Capture the cell that displays the provided text and extract its (x, y) central coordinate. 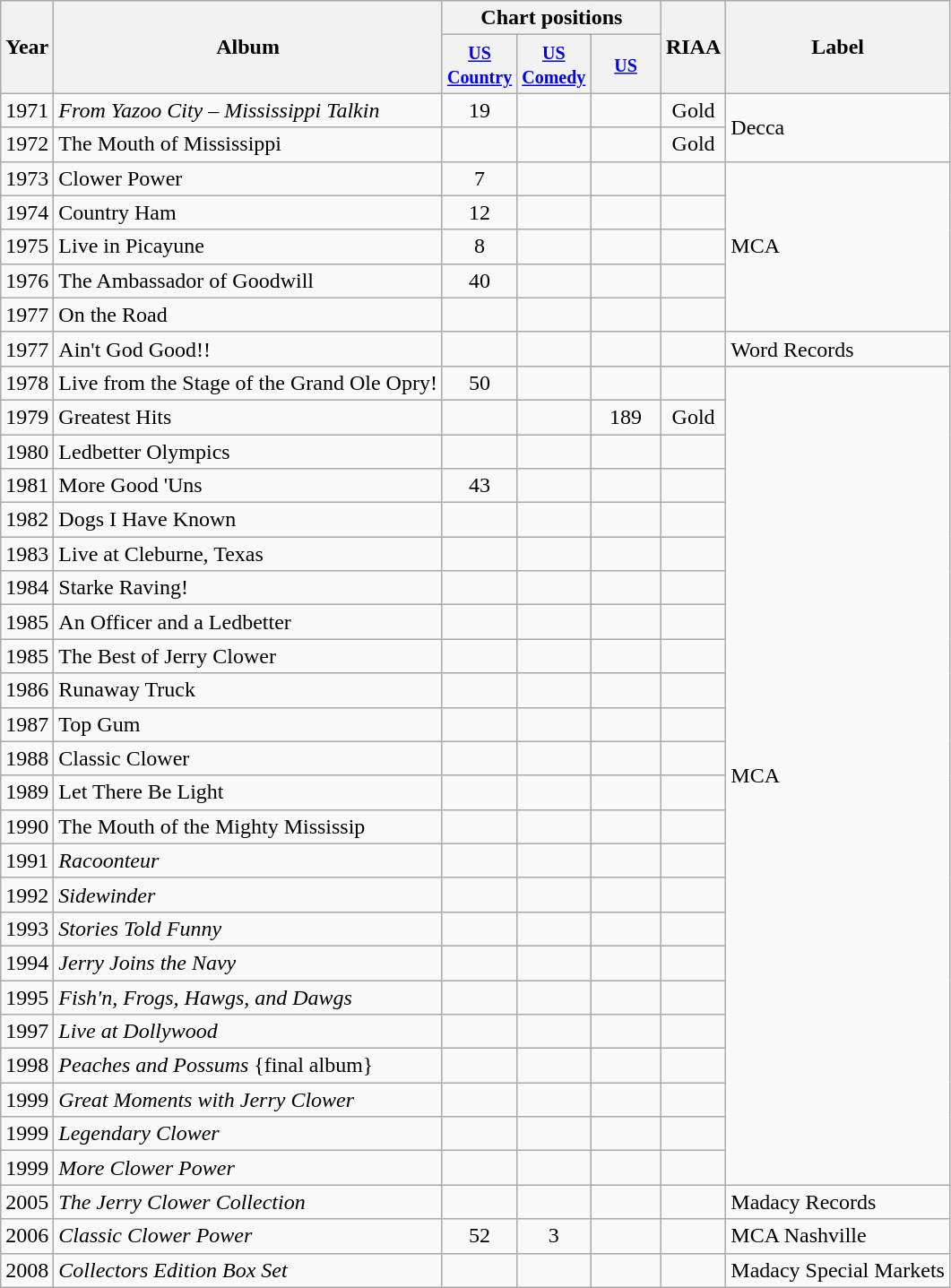
Live in Picayune (248, 246)
1979 (27, 417)
1988 (27, 758)
1983 (27, 554)
1997 (27, 1032)
Racoonteur (248, 860)
1984 (27, 588)
1972 (27, 144)
Ain't God Good!! (248, 349)
50 (479, 383)
12 (479, 212)
7 (479, 178)
8 (479, 246)
Country Ham (248, 212)
Album (248, 47)
Top Gum (248, 724)
RIAA (693, 47)
The Ambassador of Goodwill (248, 281)
1990 (27, 826)
Madacy Records (838, 1202)
2008 (27, 1270)
1971 (27, 110)
Let There Be Light (248, 792)
1993 (27, 929)
1995 (27, 998)
Dogs I Have Known (248, 520)
1980 (27, 451)
US Comedy (554, 65)
Starke Raving! (248, 588)
The Mouth of Mississippi (248, 144)
Year (27, 47)
The Jerry Clower Collection (248, 1202)
The Best of Jerry Clower (248, 656)
1974 (27, 212)
Peaches and Possums {final album} (248, 1066)
An Officer and a Ledbetter (248, 622)
Classic Clower (248, 758)
Fish'n, Frogs, Hawgs, and Dawgs (248, 998)
1978 (27, 383)
2006 (27, 1236)
Ledbetter Olympics (248, 451)
2005 (27, 1202)
Stories Told Funny (248, 929)
Great Moments with Jerry Clower (248, 1100)
On the Road (248, 315)
Word Records (838, 349)
1994 (27, 963)
Sidewinder (248, 895)
US Country (479, 65)
1973 (27, 178)
1998 (27, 1066)
1975 (27, 246)
1991 (27, 860)
Live at Dollywood (248, 1032)
Chart positions (551, 18)
The Mouth of the Mighty Mississip (248, 826)
From Yazoo City – Mississippi Talkin (248, 110)
Runaway Truck (248, 690)
40 (479, 281)
1987 (27, 724)
3 (554, 1236)
Decca (838, 127)
19 (479, 110)
1981 (27, 486)
MCA Nashville (838, 1236)
More Good 'Uns (248, 486)
US (626, 65)
Jerry Joins the Navy (248, 963)
1989 (27, 792)
More Clower Power (248, 1168)
1976 (27, 281)
Clower Power (248, 178)
189 (626, 417)
1986 (27, 690)
Classic Clower Power (248, 1236)
1982 (27, 520)
43 (479, 486)
Live at Cleburne, Texas (248, 554)
Collectors Edition Box Set (248, 1270)
Madacy Special Markets (838, 1270)
Label (838, 47)
1992 (27, 895)
Legendary Clower (248, 1134)
Live from the Stage of the Grand Ole Opry! (248, 383)
Greatest Hits (248, 417)
52 (479, 1236)
